For the text-containing cell, return its midpoint in [X, Y] coordinate format. 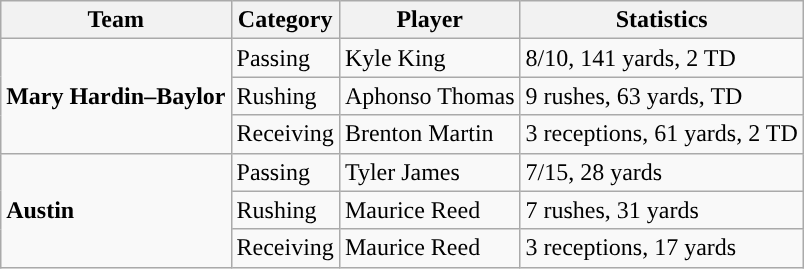
3 receptions, 61 yards, 2 TD [662, 134]
7 rushes, 31 yards [662, 210]
Mary Hardin–Baylor [116, 96]
Team [116, 20]
3 receptions, 17 yards [662, 248]
Category [285, 20]
Tyler James [430, 172]
Statistics [662, 20]
7/15, 28 yards [662, 172]
Austin [116, 210]
Player [430, 20]
9 rushes, 63 yards, TD [662, 96]
Aphonso Thomas [430, 96]
Kyle King [430, 58]
8/10, 141 yards, 2 TD [662, 58]
Brenton Martin [430, 134]
